Locate the cell with the specified text and output its [x, y] center coordinate. 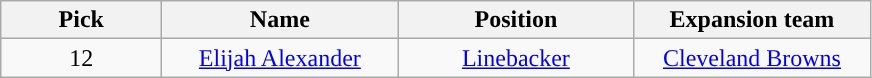
Expansion team [752, 20]
12 [82, 58]
Cleveland Browns [752, 58]
Pick [82, 20]
Linebacker [516, 58]
Name [280, 20]
Elijah Alexander [280, 58]
Position [516, 20]
